Extract the [X, Y] coordinate from the center of the cell holding the provided text.  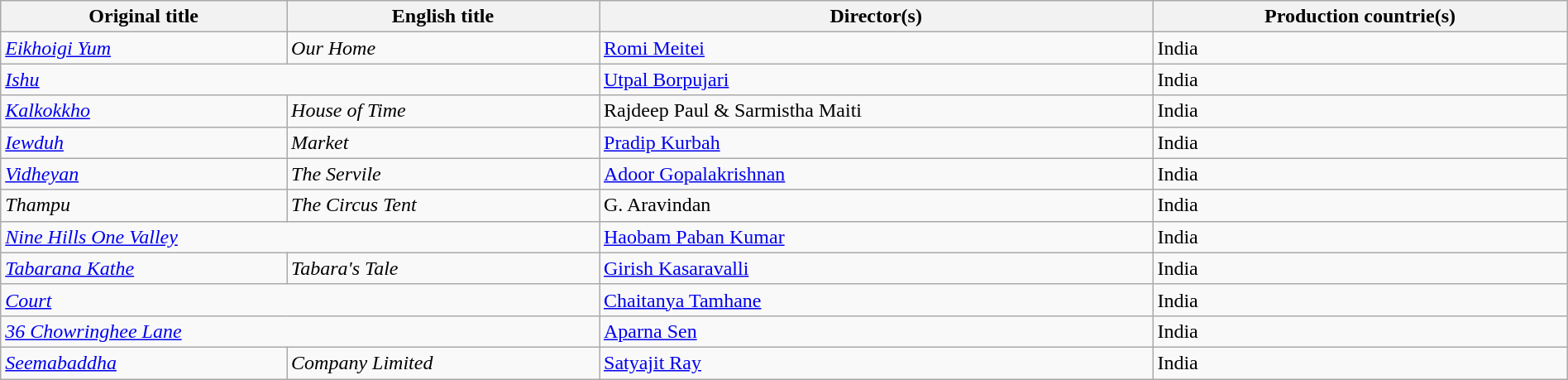
Haobam Paban Kumar [875, 237]
Utpal Borpujari [875, 79]
The Circus Tent [443, 205]
Girish Kasaravalli [875, 268]
House of Time [443, 111]
Market [443, 142]
Nine Hills One Valley [300, 237]
Pradip Kurbah [875, 142]
Vidheyan [144, 174]
Rajdeep Paul & Sarmistha Maiti [875, 111]
Romi Meitei [875, 48]
Seemabaddha [144, 363]
English title [443, 17]
Company Limited [443, 363]
36 Chowringhee Lane [300, 331]
Satyajit Ray [875, 363]
Court [300, 300]
Ishu [300, 79]
Chaitanya Tamhane [875, 300]
Our Home [443, 48]
Iewduh [144, 142]
The Servile [443, 174]
Tabarana Kathe [144, 268]
Director(s) [875, 17]
Original title [144, 17]
Kalkokkho [144, 111]
Adoor Gopalakrishnan [875, 174]
Eikhoigi Yum [144, 48]
Aparna Sen [875, 331]
Thampu [144, 205]
G. Aravindan [875, 205]
Production countrie(s) [1360, 17]
Tabara's Tale [443, 268]
